Scan for the cell matching the given text and deliver its [x, y] coordinate at center. 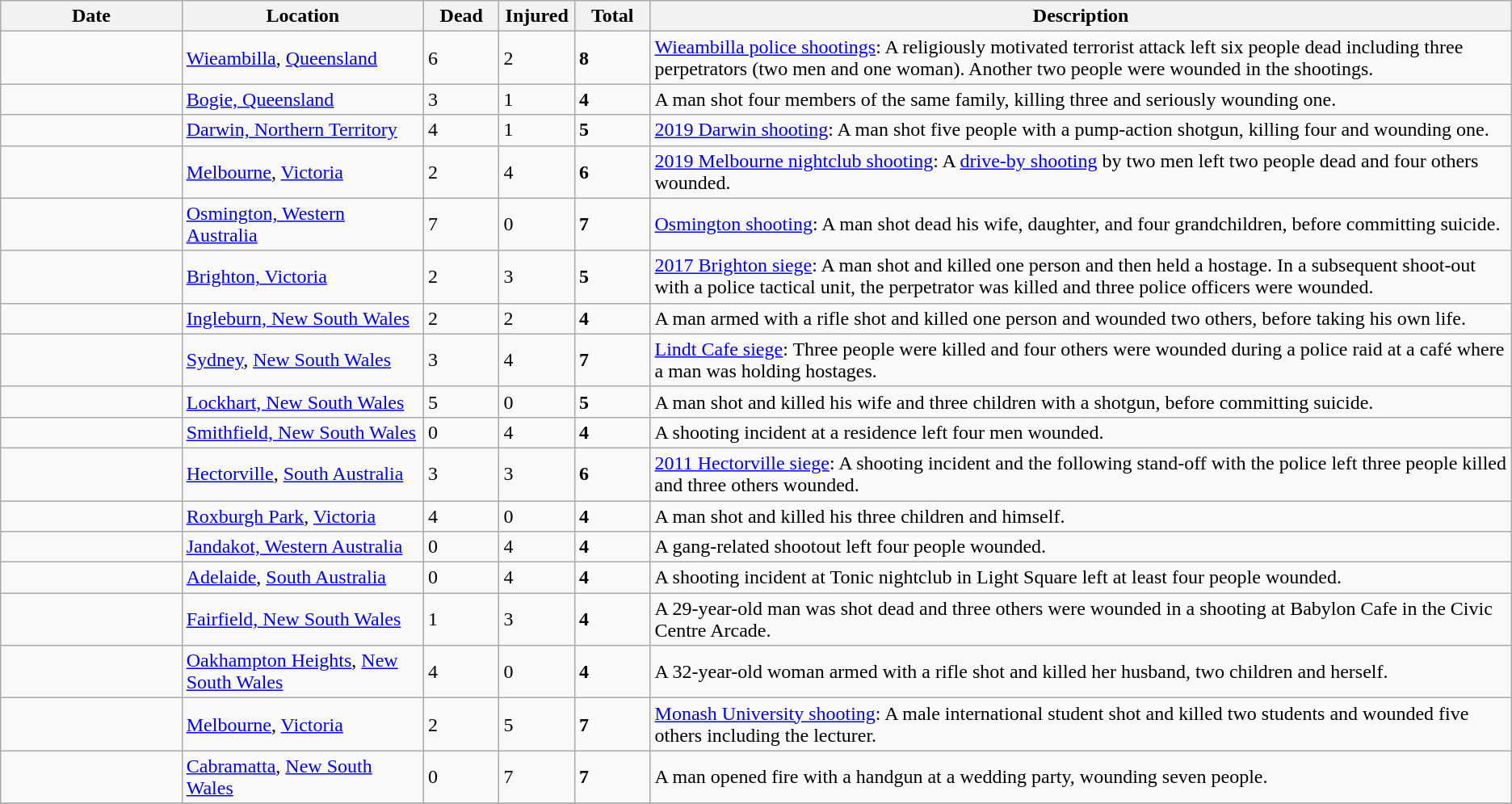
Roxburgh Park, Victoria [302, 516]
Date [91, 16]
A man opened fire with a handgun at a wedding party, wounding seven people. [1081, 777]
Ingleburn, New South Wales [302, 318]
A 32-year-old woman armed with a rifle shot and killed her husband, two children and herself. [1081, 672]
Lindt Cafe siege: Three people were killed and four others were wounded during a police raid at a café where a man was holding hostages. [1081, 360]
A 29-year-old man was shot dead and three others were wounded in a shooting at Babylon Cafe in the Civic Centre Arcade. [1081, 619]
A man armed with a rifle shot and killed one person and wounded two others, before taking his own life. [1081, 318]
Oakhampton Heights, New South Wales [302, 672]
A shooting incident at Tonic nightclub in Light Square left at least four people wounded. [1081, 578]
Osmington, Western Australia [302, 225]
Sydney, New South Wales [302, 360]
Adelaide, South Australia [302, 578]
Dead [461, 16]
Description [1081, 16]
8 [612, 58]
Lockhart, New South Wales [302, 402]
A shooting incident at a residence left four men wounded. [1081, 432]
Bogie, Queensland [302, 99]
Fairfield, New South Wales [302, 619]
A man shot and killed his three children and himself. [1081, 516]
Total [612, 16]
Wieambilla, Queensland [302, 58]
Brighton, Victoria [302, 276]
A man shot and killed his wife and three children with a shotgun, before committing suicide. [1081, 402]
2019 Darwin shooting: A man shot five people with a pump-action shotgun, killing four and wounding one. [1081, 130]
2011 Hectorville siege: A shooting incident and the following stand-off with the police left three people killed and three others wounded. [1081, 474]
Location [302, 16]
Jandakot, Western Australia [302, 547]
Hectorville, South Australia [302, 474]
A gang-related shootout left four people wounded. [1081, 547]
Darwin, Northern Territory [302, 130]
A man shot four members of the same family, killing three and seriously wounding one. [1081, 99]
Monash University shooting: A male international student shot and killed two students and wounded five others including the lecturer. [1081, 724]
Osmington shooting: A man shot dead his wife, daughter, and four grandchildren, before committing suicide. [1081, 225]
Injured [537, 16]
Smithfield, New South Wales [302, 432]
2019 Melbourne nightclub shooting: A drive-by shooting by two men left two people dead and four others wounded. [1081, 171]
Cabramatta, New South Wales [302, 777]
